Locate the cell with the specified text and output its [X, Y] center coordinate. 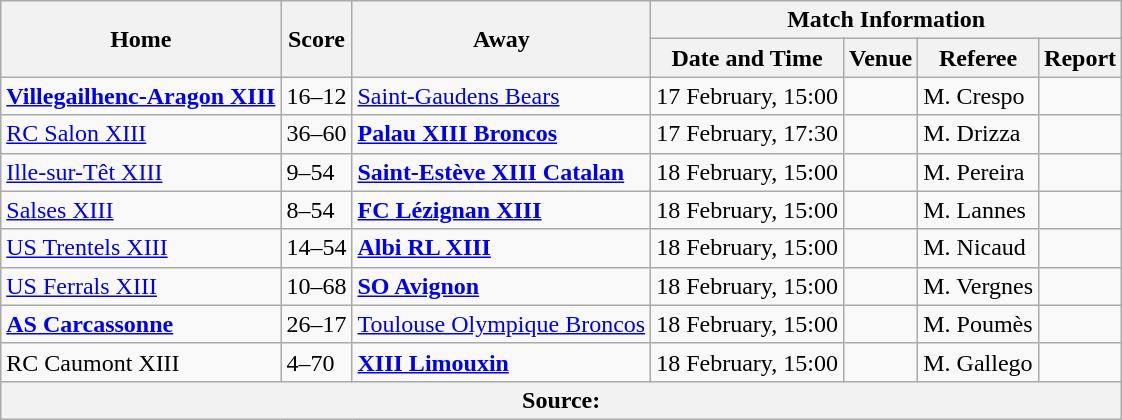
8–54 [316, 210]
17 February, 17:30 [748, 134]
RC Caumont XIII [141, 362]
US Ferrals XIII [141, 286]
AS Carcassonne [141, 324]
Ille-sur-Têt XIII [141, 172]
XIII Limouxin [502, 362]
SO Avignon [502, 286]
Report [1080, 58]
US Trentels XIII [141, 248]
14–54 [316, 248]
FC Lézignan XIII [502, 210]
M. Gallego [978, 362]
M. Drizza [978, 134]
Palau XIII Broncos [502, 134]
17 February, 15:00 [748, 96]
Albi RL XIII [502, 248]
M. Pereira [978, 172]
36–60 [316, 134]
Toulouse Olympique Broncos [502, 324]
Venue [880, 58]
M. Crespo [978, 96]
Villegailhenc-Aragon XIII [141, 96]
Score [316, 39]
M. Poumès [978, 324]
M. Nicaud [978, 248]
Referee [978, 58]
Home [141, 39]
Salses XIII [141, 210]
Saint-Estève XIII Catalan [502, 172]
RC Salon XIII [141, 134]
Source: [562, 400]
9–54 [316, 172]
M. Vergnes [978, 286]
10–68 [316, 286]
4–70 [316, 362]
Date and Time [748, 58]
Saint-Gaudens Bears [502, 96]
Match Information [886, 20]
Away [502, 39]
16–12 [316, 96]
26–17 [316, 324]
M. Lannes [978, 210]
